Scan for the cell matching the given text and deliver its (x, y) coordinate at center. 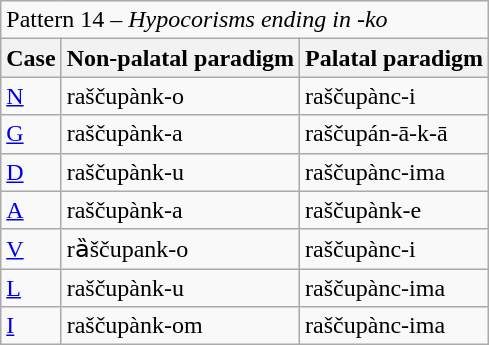
G (31, 134)
A (31, 210)
D (31, 172)
rȁščupank-o (180, 249)
Pattern 14 – Hypocorisms ending in -ko (245, 20)
Palatal paradigm (394, 58)
raščupán-ā-k-ā (394, 134)
Non-palatal paradigm (180, 58)
raščupànk-o (180, 96)
raščupànk-om (180, 326)
N (31, 96)
L (31, 288)
Case (31, 58)
V (31, 249)
raščupànk-e (394, 210)
I (31, 326)
